Return the (x, y) coordinate for the center point of the cell that contains the specified text.  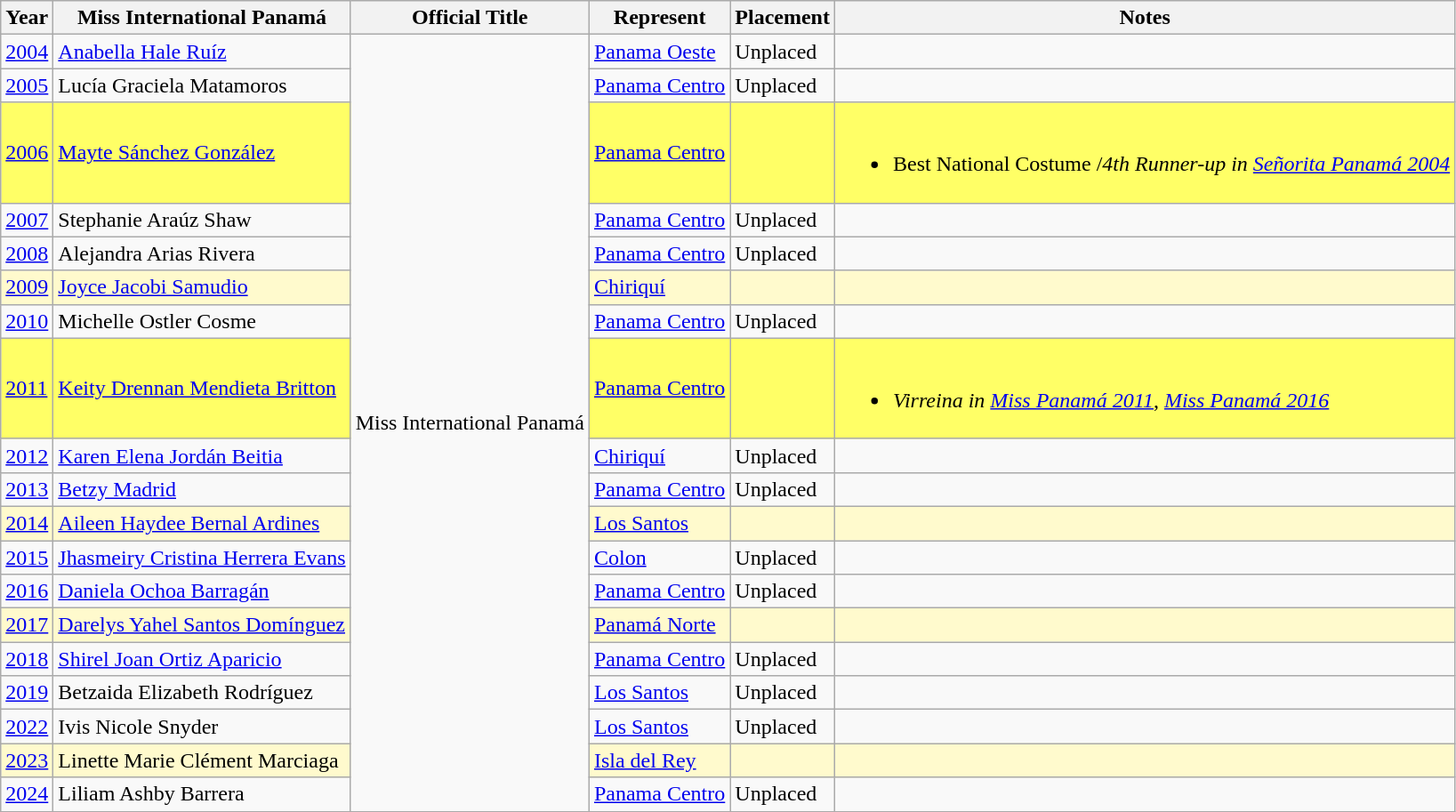
Notes (1144, 18)
Ivis Nicole Snyder (202, 727)
Michelle Ostler Cosme (202, 321)
2008 (27, 253)
2014 (27, 523)
2012 (27, 455)
Colon (659, 558)
2017 (27, 625)
2022 (27, 727)
Best National Costume /4th Runner-up in Señorita Panamá 2004 (1144, 153)
Linette Marie Clément Marciaga (202, 760)
2009 (27, 287)
2016 (27, 591)
2010 (27, 321)
2024 (27, 794)
2006 (27, 153)
Daniela Ochoa Barragán (202, 591)
Aileen Haydee Bernal Ardines (202, 523)
Shirel Joan Ortiz Aparicio (202, 659)
Keity Drennan Mendieta Britton (202, 388)
2023 (27, 760)
2011 (27, 388)
2007 (27, 220)
Alejandra Arias Rivera (202, 253)
Isla del Rey (659, 760)
2005 (27, 85)
Mayte Sánchez González (202, 153)
Represent (659, 18)
2013 (27, 489)
Joyce Jacobi Samudio (202, 287)
Lucía Graciela Matamoros (202, 85)
2018 (27, 659)
Anabella Hale Ruíz (202, 52)
Virreina in Miss Panamá 2011, Miss Panamá 2016 (1144, 388)
Darelys Yahel Santos Domínguez (202, 625)
Betzaida Elizabeth Rodríguez (202, 693)
Karen Elena Jordán Beitia (202, 455)
Official Title (470, 18)
Year (27, 18)
Jhasmeiry Cristina Herrera Evans (202, 558)
Panamá Norte (659, 625)
Panama Oeste (659, 52)
Betzy Madrid (202, 489)
2019 (27, 693)
2015 (27, 558)
Liliam Ashby Barrera (202, 794)
Stephanie Araúz Shaw (202, 220)
Placement (783, 18)
2004 (27, 52)
